Find where the given text appears and provide that cell's center as (X, Y) coordinate. 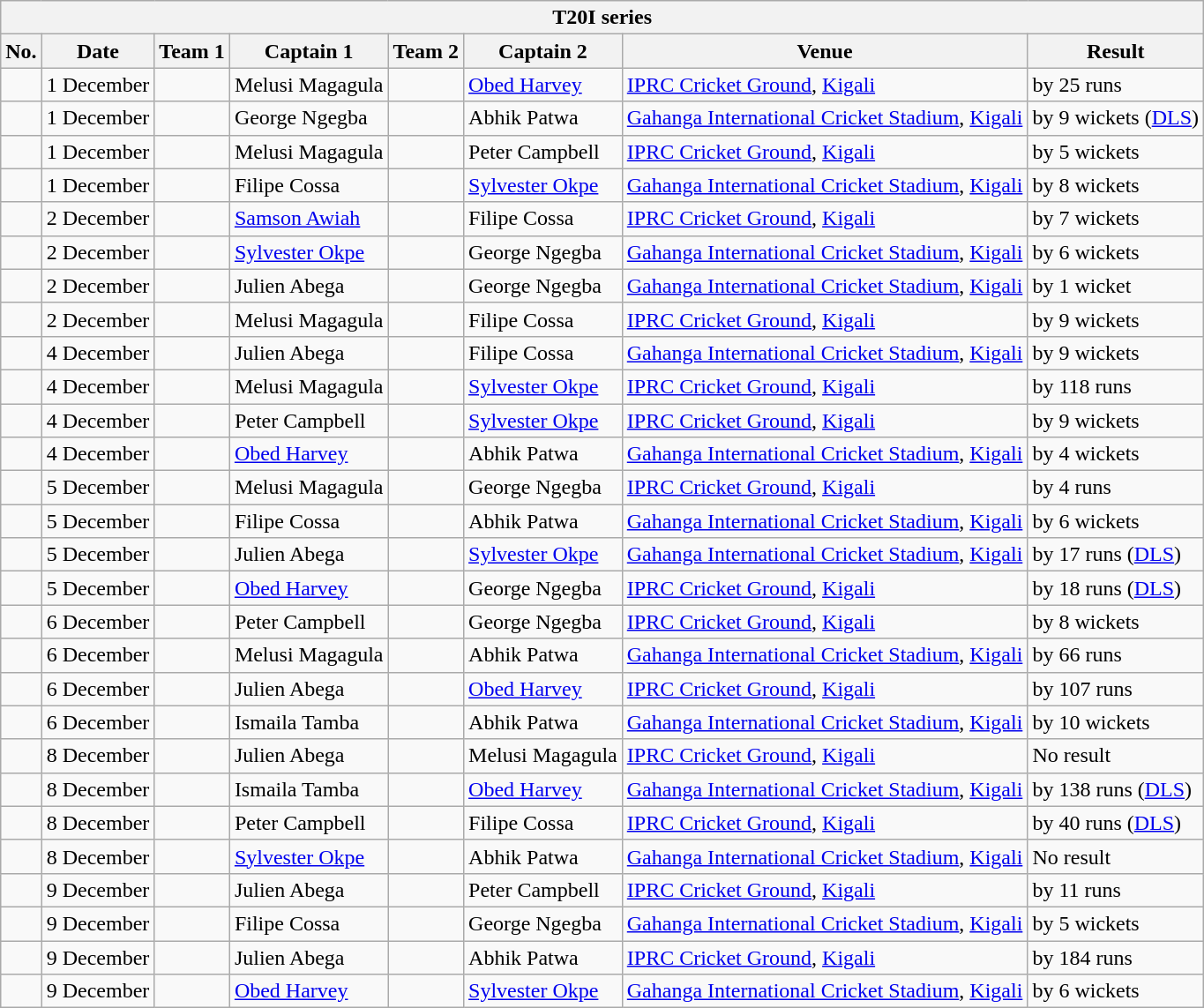
by 107 runs (1116, 689)
by 4 runs (1116, 488)
by 11 runs (1116, 890)
Captain 1 (309, 51)
by 9 wickets (DLS) (1116, 118)
No. (21, 51)
by 7 wickets (1116, 219)
Samson Awiah (309, 219)
T20I series (602, 18)
by 10 wickets (1116, 722)
by 1 wicket (1116, 286)
Result (1116, 51)
by 138 runs (DLS) (1116, 789)
Venue (825, 51)
Team 2 (426, 51)
by 17 runs (DLS) (1116, 555)
by 40 runs (DLS) (1116, 823)
Date (98, 51)
Team 1 (192, 51)
by 25 runs (1116, 85)
Captain 2 (543, 51)
by 66 runs (1116, 655)
by 118 runs (1116, 386)
by 184 runs (1116, 957)
by 18 runs (DLS) (1116, 588)
by 4 wickets (1116, 454)
